Capture the cell that displays the provided text and extract its [X, Y] central coordinate. 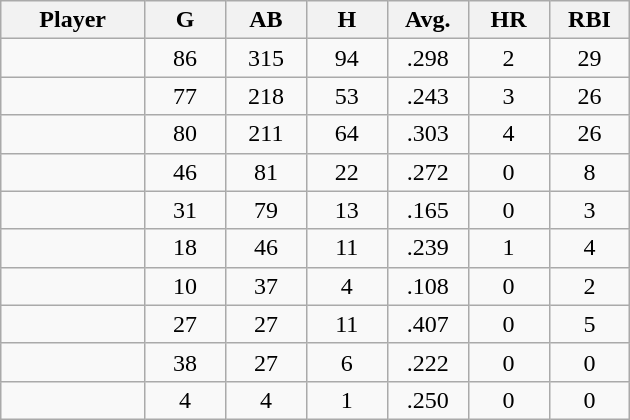
81 [266, 172]
.165 [428, 210]
18 [186, 248]
Player [73, 20]
6 [346, 362]
.108 [428, 286]
211 [266, 134]
5 [590, 324]
86 [186, 58]
.222 [428, 362]
G [186, 20]
.272 [428, 172]
94 [346, 58]
38 [186, 362]
Avg. [428, 20]
37 [266, 286]
79 [266, 210]
77 [186, 96]
RBI [590, 20]
H [346, 20]
80 [186, 134]
22 [346, 172]
.243 [428, 96]
29 [590, 58]
31 [186, 210]
13 [346, 210]
.239 [428, 248]
.303 [428, 134]
.407 [428, 324]
53 [346, 96]
.298 [428, 58]
AB [266, 20]
10 [186, 286]
8 [590, 172]
64 [346, 134]
.250 [428, 400]
315 [266, 58]
218 [266, 96]
HR [508, 20]
